Find where the given text appears and provide that cell's center as (X, Y) coordinate. 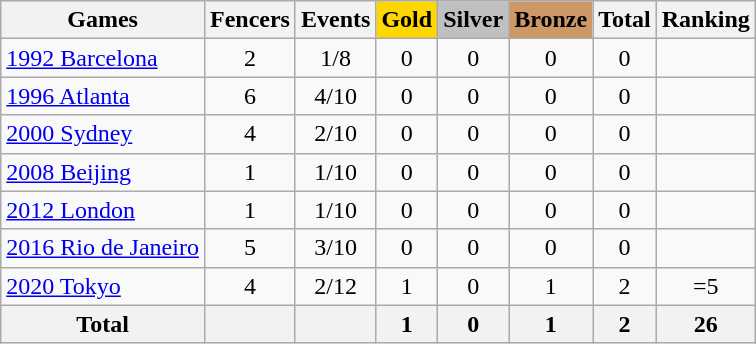
2020 Tokyo (103, 286)
5 (250, 248)
Ranking (706, 20)
2000 Sydney (103, 134)
Games (103, 20)
1/8 (335, 58)
3/10 (335, 248)
6 (250, 96)
2/10 (335, 134)
2016 Rio de Janeiro (103, 248)
Bronze (551, 20)
1992 Barcelona (103, 58)
4/10 (335, 96)
2012 London (103, 210)
1996 Atlanta (103, 96)
=5 (706, 286)
2008 Beijing (103, 172)
2/12 (335, 286)
Silver (474, 20)
Fencers (250, 20)
Gold (407, 20)
26 (706, 324)
Events (335, 20)
